Scan for the cell matching the given text and deliver its (x, y) coordinate at center. 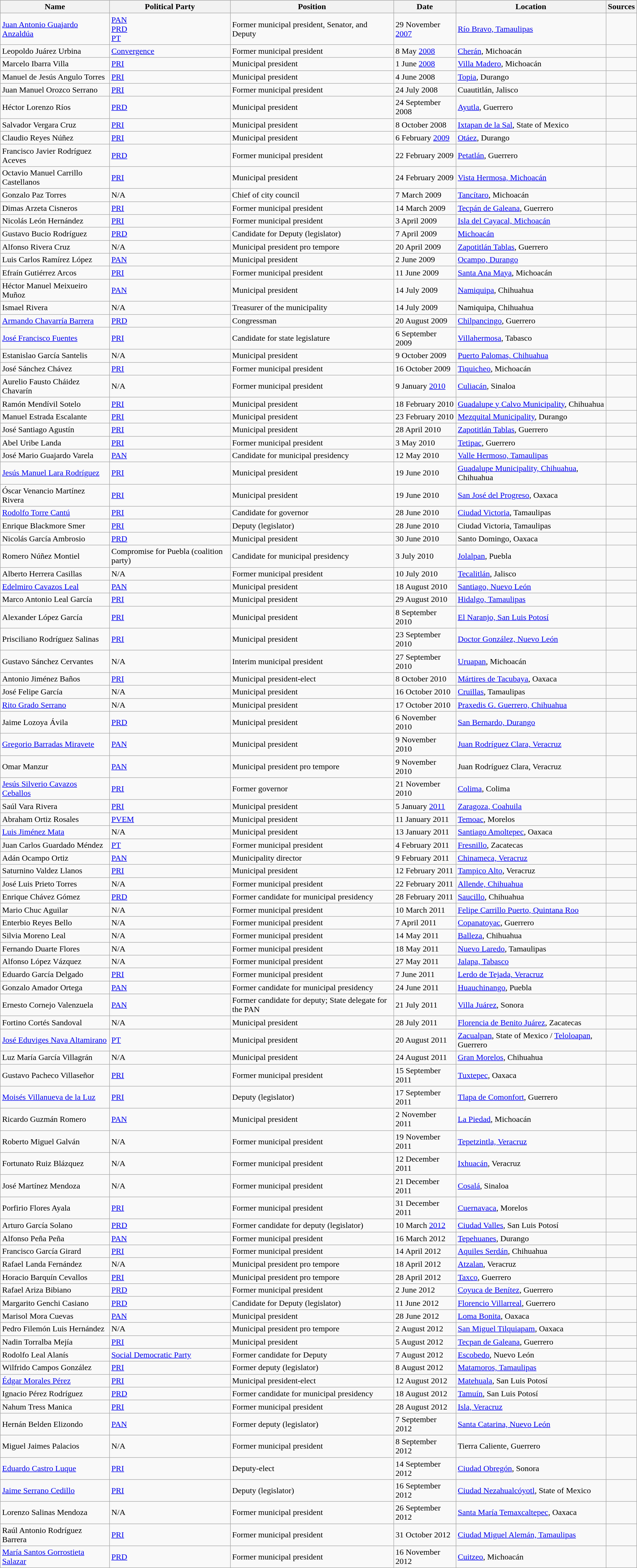
Municipality director (312, 858)
Tamuín, San Luis Potosí (531, 1394)
21 December 2011 (425, 1185)
Mario Chuc Aguilar (55, 910)
Omar Manzur (55, 766)
Ayutla, Guerrero (531, 107)
Prisciliano Rodríguez Salinas (55, 639)
Miguel Jaimes Palacios (55, 1446)
Ramón Mendívil Sotelo (55, 404)
Lerdo de Tejada, Veracruz (531, 975)
Claudio Reyes Núñez (55, 138)
Enrique Blackmore Smer (55, 526)
Rodolfo Torre Cantú (55, 513)
Octavio Manuel Carrillo Castellanos (55, 178)
Tepehuanes, Durango (531, 1238)
PANPRDPT (170, 29)
Isla del Cayacal, Michoacán (531, 221)
24 August 2011 (425, 1058)
8 October 2010 (425, 679)
Marcelo Ibarra Villa (55, 64)
Matamoros, Tamaulipas (531, 1368)
2 November 2011 (425, 1119)
27 September 2010 (425, 661)
Fortunato Ruiz Blázquez (55, 1164)
Francisco Javier Rodríguez Aceves (55, 155)
Villa Madero, Michoacán (531, 64)
Tiquicheo, Michoacán (531, 369)
Taxco, Guerrero (531, 1277)
Abel Uribe Landa (55, 442)
Tetipac, Guerrero (531, 442)
Culiacán, Sinaloa (531, 386)
7 September 2012 (425, 1424)
José Martínez Mendoza (55, 1185)
30 June 2010 (425, 539)
21 July 2011 (425, 1005)
16 October 2010 (425, 692)
9 October 2009 (425, 356)
Jesús Silverio Cavazos Ceballos (55, 789)
Topia, Durango (531, 77)
Tecalitlán, Jalisco (531, 574)
4 February 2011 (425, 845)
Leopoldo Juárez Urbina (55, 51)
Jaime Lozoya Ávila (55, 722)
Cuernavaca, Morelos (531, 1208)
Luis Jiménez Mata (55, 832)
5 August 2012 (425, 1342)
Mártires de Tacubaya, Oaxaca (531, 679)
Ciudad Valles, San Luis Potosí (531, 1225)
9 January 2010 (425, 386)
María Santos Gorrostieta Salazar (55, 1557)
Santa Catarina, Nuevo León (531, 1424)
La Piedad, Michoacán (531, 1119)
14 April 2012 (425, 1251)
Jaime Serrano Cedillo (55, 1491)
Guadalupe Municipality, Chihuahua, Chihuahua (531, 473)
Tuxtepec, Oaxaca (531, 1075)
Coyuca de Benítez, Guerrero (531, 1290)
16 September 2012 (425, 1491)
28 February 2011 (425, 897)
Loma Bonita, Oaxaca (531, 1316)
Cuautitlán, Jalisco (531, 90)
7 March 2009 (425, 195)
Tierra Caliente, Guerrero (531, 1446)
Candidate for governor (312, 513)
Chinameca, Veracruz (531, 858)
Adán Ocampo Ortiz (55, 858)
José Francisco Fuentes (55, 338)
Eduardo García Delgado (55, 975)
2 June 2012 (425, 1290)
Fresnillo, Zacatecas (531, 845)
Temoac, Morelos (531, 819)
Puerto Palomas, Chihuahua (531, 356)
2 August 2012 (425, 1329)
Aquiles Serdán, Chihuahua (531, 1251)
Vista Hermosa, Michoacán (531, 178)
José Felipe García (55, 692)
Aurelio Fausto Cháidez Chavarín (55, 386)
Alexander López García (55, 617)
Francisco García Girard (55, 1251)
Doctor González, Nuevo León (531, 639)
8 October 2008 (425, 125)
Date (425, 7)
7 April 2009 (425, 234)
Colima, Colima (531, 789)
Gustavo Sánchez Cervantes (55, 661)
11 June 2012 (425, 1303)
7 April 2011 (425, 923)
Sources (621, 7)
Gustavo Bucio Rodríguez (55, 234)
Ixhuacán, Veracruz (531, 1164)
Ciudad Miguel Alemán, Tamaulipas (531, 1535)
Nicolás García Ambrosio (55, 539)
Rafael Landa Fernández (55, 1264)
Ernesto Cornejo Valenzuela (55, 1005)
Name (55, 7)
Nadin Torralba Mejía (55, 1342)
Guadalupe y Calvo Municipality, Chihuahua (531, 404)
3 July 2010 (425, 556)
Saúl Vara Rivera (55, 806)
Chilpancingo, Guerrero (531, 321)
17 September 2011 (425, 1097)
Tecpan de Galeana, Guerrero (531, 1342)
24 September 2008 (425, 107)
Position (312, 7)
12 December 2011 (425, 1164)
11 January 2011 (425, 819)
Luz María García Villagrán (55, 1058)
Gonzalo Amador Ortega (55, 988)
Gran Morelos, Chihuahua (531, 1058)
Rito Grado Serrano (55, 705)
Treasurer of the municipality (312, 308)
7 August 2012 (425, 1355)
Tecpán de Galeana, Guerrero (531, 208)
Ocampo, Durango (531, 260)
Édgar Morales Pérez (55, 1381)
20 April 2009 (425, 247)
Alberto Herrera Casillas (55, 574)
Héctor Lorenzo Ríos (55, 107)
8 August 2012 (425, 1368)
Efraín Gutiérrez Arcos (55, 273)
1 June 2008 (425, 64)
Convergence (170, 51)
Former governor (312, 789)
28 August 2012 (425, 1406)
Alfonso Rivera Cruz (55, 247)
Saturnino Valdez Llanos (55, 871)
Mezquital Municipality, Durango (531, 417)
Manuel Estrada Escalante (55, 417)
Tlapa de Comonfort, Guerrero (531, 1097)
Ignacio Pérez Rodríguez (55, 1394)
Rodolfo Leal Alanís (55, 1355)
José Luis Prieto Torres (55, 884)
Cuitzeo, Michoacán (531, 1557)
Atzalan, Veracruz (531, 1264)
Río Bravo, Tamaulipas (531, 29)
31 October 2012 (425, 1535)
Gregorio Barradas Miravete (55, 745)
Tepetzintla, Veracruz (531, 1141)
Uruapan, Michoacán (531, 661)
Estanislao García Santelis (55, 356)
Alfonso Peña Peña (55, 1238)
18 April 2012 (425, 1264)
Juan Carlos Guardado Méndez (55, 845)
Petatlán, Guerrero (531, 155)
14 March 2009 (425, 208)
José Sánchez Chávez (55, 369)
23 February 2010 (425, 417)
Nicolás León Hernández (55, 221)
21 November 2010 (425, 789)
Fernando Duarte Flores (55, 948)
Chief of city council (312, 195)
18 February 2010 (425, 404)
Ismael Rivera (55, 308)
El Naranjo, San Luis Potosí (531, 617)
28 July 2011 (425, 1023)
Praxedis G. Guerrero, Chihuahua (531, 705)
Ciudad Nezahualcóyotl, State of Mexico (531, 1491)
Juan Manuel Orozco Serrano (55, 90)
28 April 2010 (425, 429)
San Bernardo, Durango (531, 722)
Deputy-elect (312, 1468)
Saucillo, Chihuahua (531, 897)
27 May 2011 (425, 962)
Jesús Manuel Lara Rodríguez (55, 473)
Interim municipal president (312, 661)
Escobedo, Nuevo León (531, 1355)
Florencio Villarreal, Guerrero (531, 1303)
18 August 2010 (425, 587)
15 September 2011 (425, 1075)
Gustavo Pacheco Villaseñor (55, 1075)
Copanatoyac, Guerrero (531, 923)
Rafael Ariza Bibiano (55, 1290)
Gonzalo Paz Torres (55, 195)
Felipe Carrillo Puerto, Quintana Roo (531, 910)
José Mario Guajardo Varela (55, 456)
16 October 2009 (425, 369)
24 February 2009 (425, 178)
Antonio Jiménez Baños (55, 679)
Florencia de Benito Juárez, Zacatecas (531, 1023)
Congressman (312, 321)
Santa María Temaxcaltepec, Oaxaca (531, 1513)
Former municipal president, Senator, and Deputy (312, 29)
Roberto Miguel Galván (55, 1141)
31 December 2011 (425, 1208)
19 November 2011 (425, 1141)
Fortino Cortés Sandoval (55, 1023)
Social Democratic Party (170, 1355)
24 June 2011 (425, 988)
Enterbio Reyes Bello (55, 923)
29 November 2007 (425, 29)
11 June 2009 (425, 273)
Óscar Venancio Martínez Rivera (55, 495)
10 March 2011 (425, 910)
24 July 2008 (425, 90)
18 August 2012 (425, 1394)
18 May 2011 (425, 948)
Location (531, 7)
6 November 2010 (425, 722)
Jolalpan, Puebla (531, 556)
Héctor Manuel Meixueiro Muñoz (55, 290)
Balleza, Chihuahua (531, 935)
Abraham Ortiz Rosales (55, 819)
8 May 2008 (425, 51)
23 September 2010 (425, 639)
Horacio Barquín Cevallos (55, 1277)
Armando Chavarría Barrera (55, 321)
Tampico Alto, Veracruz (531, 871)
Ricardo Guzmán Romero (55, 1119)
Luis Carlos Ramírez López (55, 260)
28 April 2012 (425, 1277)
Compromise for Puebla (coalition party) (170, 556)
Santa Ana Maya, Michoacán (531, 273)
Michoacán (531, 234)
Former candidate for deputy; State delegate for the PAN (312, 1005)
Huauchinango, Puebla (531, 988)
Zacualpan, State of Mexico / Teloloapan, Guerrero (531, 1040)
13 January 2011 (425, 832)
16 November 2012 (425, 1557)
Villa Juárez, Sonora (531, 1005)
Raúl Antonio Rodríguez Barrera (55, 1535)
20 August 2009 (425, 321)
Silvia Moreno Leal (55, 935)
Santo Domingo, Oaxaca (531, 539)
Marco Antonio Leal García (55, 600)
Matehuala, San Luis Potosí (531, 1381)
Allende, Chihuahua (531, 884)
8 September 2012 (425, 1446)
Arturo García Solano (55, 1225)
20 August 2011 (425, 1040)
10 March 2012 (425, 1225)
12 August 2012 (425, 1381)
Former candidate for deputy (legislator) (312, 1225)
Dimas Arzeta Cisneros (55, 208)
22 February 2009 (425, 155)
Political Party (170, 7)
Nahum Tress Manica (55, 1406)
6 September 2009 (425, 338)
5 January 2011 (425, 806)
Villahermosa, Tabasco (531, 338)
Candidate for state legislature (312, 338)
17 October 2010 (425, 705)
Jalapa, Tabasco (531, 962)
12 February 2011 (425, 871)
Ciudad Obregón, Sonora (531, 1468)
Moisés Villanueva de la Luz (55, 1097)
10 July 2010 (425, 574)
Tancítaro, Michoacán (531, 195)
Cruillas, Tamaulipas (531, 692)
26 September 2012 (425, 1513)
22 February 2011 (425, 884)
Zaragoza, Coahuila (531, 806)
7 June 2011 (425, 975)
Lorenzo Salinas Mendoza (55, 1513)
José Santiago Agustín (55, 429)
Santiago, Nuevo León (531, 587)
8 September 2010 (425, 617)
14 May 2011 (425, 935)
Eduardo Castro Luque (55, 1468)
Marisol Mora Cuevas (55, 1316)
16 March 2012 (425, 1238)
Juan Antonio Guajardo Anzaldúa (55, 29)
Santiago Amoltepec, Oaxaca (531, 832)
Edelmiro Cavazos Leal (55, 587)
Wilfrido Campos González (55, 1368)
Former candidate for Deputy (312, 1355)
28 June 2012 (425, 1316)
Pedro Filemón Luis Hernández (55, 1329)
Manuel de Jesús Angulo Torres (55, 77)
14 September 2012 (425, 1468)
Cosalá, Sinaloa (531, 1185)
4 June 2008 (425, 77)
Otáez, Durango (531, 138)
San Miguel Tilquiapam, Oaxaca (531, 1329)
José Eduviges Nava Altamirano (55, 1040)
Valle Hermoso, Tamaulipas (531, 456)
Ixtapan de la Sal, State of Mexico (531, 125)
Nuevo Laredo, Tamaulipas (531, 948)
San José del Progreso, Oaxaca (531, 495)
3 May 2010 (425, 442)
Hidalgo, Tamaulipas (531, 600)
Romero Núñez Montiel (55, 556)
Porfirio Flores Ayala (55, 1208)
6 February 2009 (425, 138)
PVEM (170, 819)
Isla, Veracruz (531, 1406)
29 August 2010 (425, 600)
Margarito Genchi Casiano (55, 1303)
Alfonso López Vázquez (55, 962)
Hernán Belden Elizondo (55, 1424)
2 June 2009 (425, 260)
Salvador Vergara Cruz (55, 125)
12 May 2010 (425, 456)
Enrique Chávez Gómez (55, 897)
3 April 2009 (425, 221)
9 February 2011 (425, 858)
Cherán, Michoacán (531, 51)
